For the text-containing cell, return its midpoint in [x, y] coordinate format. 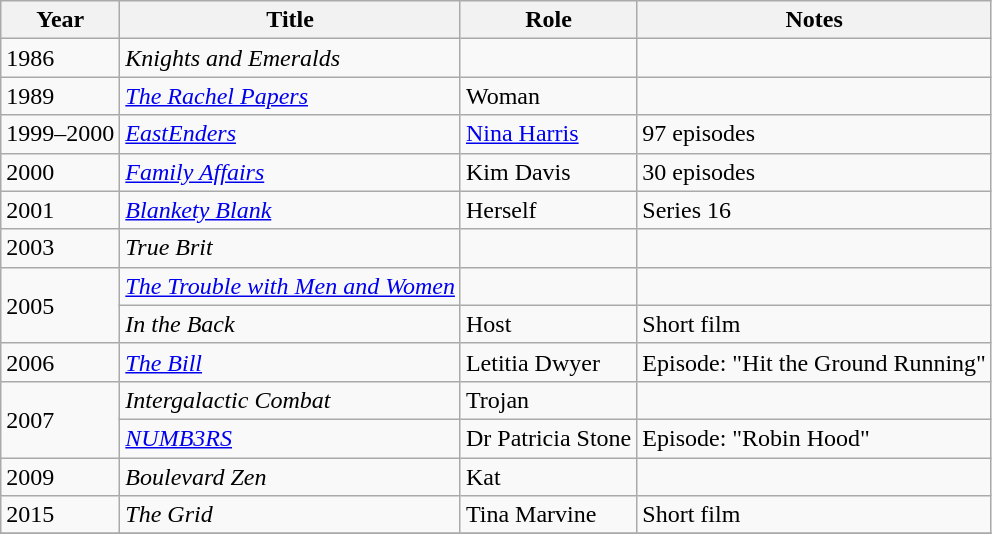
2009 [60, 477]
Boulevard Zen [290, 477]
Blankety Blank [290, 210]
2015 [60, 515]
In the Back [290, 324]
Herself [548, 210]
2005 [60, 305]
Trojan [548, 400]
Series 16 [814, 210]
Intergalactic Combat [290, 400]
True Brit [290, 248]
Year [60, 20]
2006 [60, 362]
Title [290, 20]
Letitia Dwyer [548, 362]
97 episodes [814, 134]
The Grid [290, 515]
Episode: "Robin Hood" [814, 438]
Tina Marvine [548, 515]
1999–2000 [60, 134]
Family Affairs [290, 172]
NUMB3RS [290, 438]
1986 [60, 58]
2000 [60, 172]
Nina Harris [548, 134]
Knights and Emeralds [290, 58]
Episode: "Hit the Ground Running" [814, 362]
Role [548, 20]
2003 [60, 248]
The Trouble with Men and Women [290, 286]
2007 [60, 419]
Kat [548, 477]
Dr Patricia Stone [548, 438]
EastEnders [290, 134]
The Bill [290, 362]
2001 [60, 210]
Notes [814, 20]
The Rachel Papers [290, 96]
30 episodes [814, 172]
Host [548, 324]
Woman [548, 96]
Kim Davis [548, 172]
1989 [60, 96]
